Extract the (x, y) coordinate from the center of the cell holding the provided text.  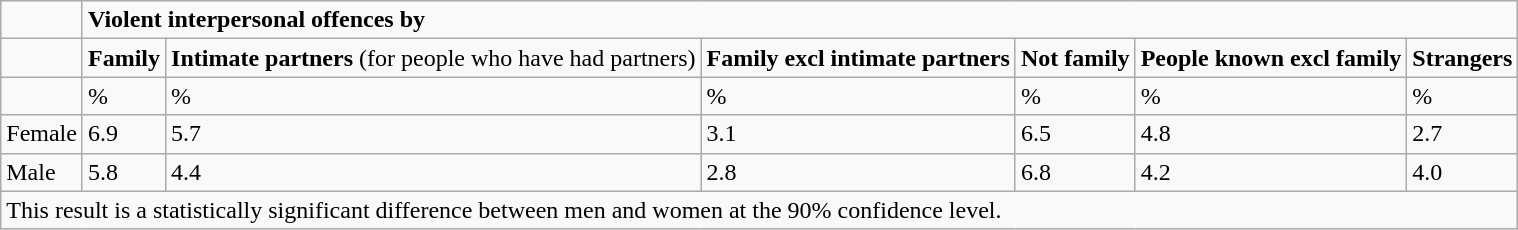
Family (124, 58)
Female (42, 134)
4.0 (1462, 172)
Intimate partners (for people who have had partners) (434, 58)
5.7 (434, 134)
This result is a statistically significant difference between men and women at the 90% confidence level. (760, 210)
2.8 (858, 172)
Not family (1075, 58)
Family excl intimate partners (858, 58)
4.2 (1271, 172)
2.7 (1462, 134)
5.8 (124, 172)
6.8 (1075, 172)
6.9 (124, 134)
Strangers (1462, 58)
Male (42, 172)
4.8 (1271, 134)
People known excl family (1271, 58)
4.4 (434, 172)
3.1 (858, 134)
Violent interpersonal offences by (800, 20)
6.5 (1075, 134)
